Detect which cell encompasses the target text, then output its [x, y] center coordinate. 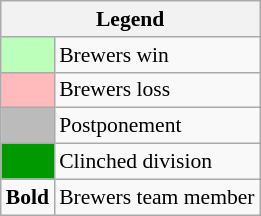
Brewers team member [157, 197]
Clinched division [157, 162]
Postponement [157, 126]
Legend [130, 19]
Brewers win [157, 55]
Bold [28, 197]
Brewers loss [157, 90]
